Detect which cell encompasses the target text, then output its (X, Y) center coordinate. 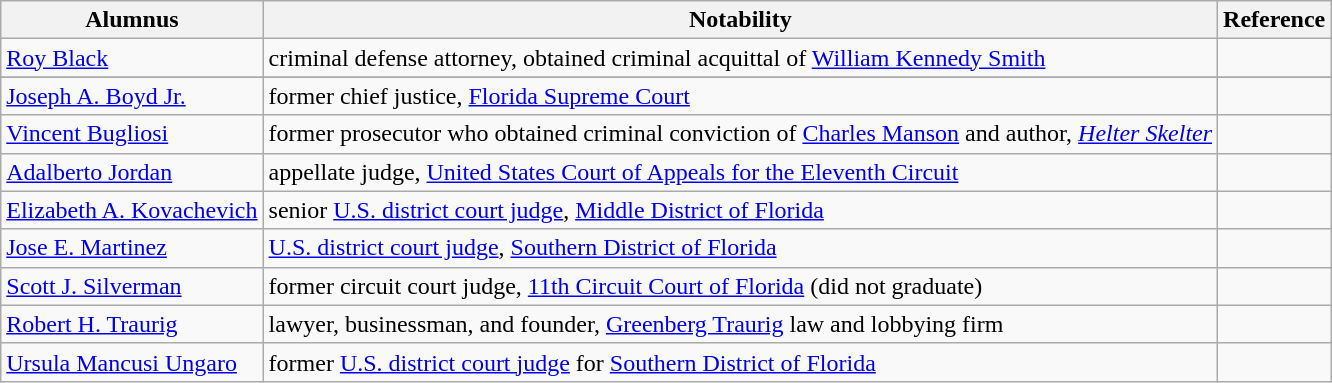
Reference (1274, 20)
U.S. district court judge, Southern District of Florida (740, 248)
former circuit court judge, 11th Circuit Court of Florida (did not graduate) (740, 286)
Robert H. Traurig (132, 324)
Adalberto Jordan (132, 172)
Elizabeth A. Kovachevich (132, 210)
Vincent Bugliosi (132, 134)
former prosecutor who obtained criminal conviction of Charles Manson and author, Helter Skelter (740, 134)
Jose E. Martinez (132, 248)
senior U.S. district court judge, Middle District of Florida (740, 210)
Ursula Mancusi Ungaro (132, 362)
criminal defense attorney, obtained criminal acquittal of William Kennedy Smith (740, 58)
Roy Black (132, 58)
Joseph A. Boyd Jr. (132, 96)
Alumnus (132, 20)
former U.S. district court judge for Southern District of Florida (740, 362)
former chief justice, Florida Supreme Court (740, 96)
lawyer, businessman, and founder, Greenberg Traurig law and lobbying firm (740, 324)
Notability (740, 20)
appellate judge, United States Court of Appeals for the Eleventh Circuit (740, 172)
Scott J. Silverman (132, 286)
